Identify which cell holds the provided text, then report its (x, y) central coordinate. 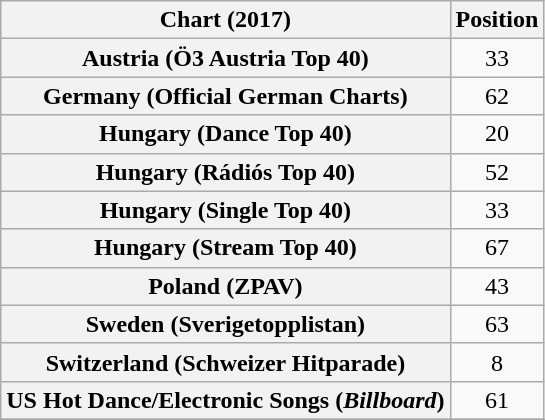
Hungary (Single Top 40) (226, 210)
Position (497, 20)
Hungary (Stream Top 40) (226, 248)
Germany (Official German Charts) (226, 96)
62 (497, 96)
63 (497, 324)
20 (497, 134)
43 (497, 286)
Chart (2017) (226, 20)
Austria (Ö3 Austria Top 40) (226, 58)
52 (497, 172)
Hungary (Dance Top 40) (226, 134)
Poland (ZPAV) (226, 286)
Sweden (Sverigetopplistan) (226, 324)
US Hot Dance/Electronic Songs (Billboard) (226, 400)
61 (497, 400)
67 (497, 248)
Hungary (Rádiós Top 40) (226, 172)
8 (497, 362)
Switzerland (Schweizer Hitparade) (226, 362)
